For the text-containing cell, return its midpoint in (X, Y) coordinate format. 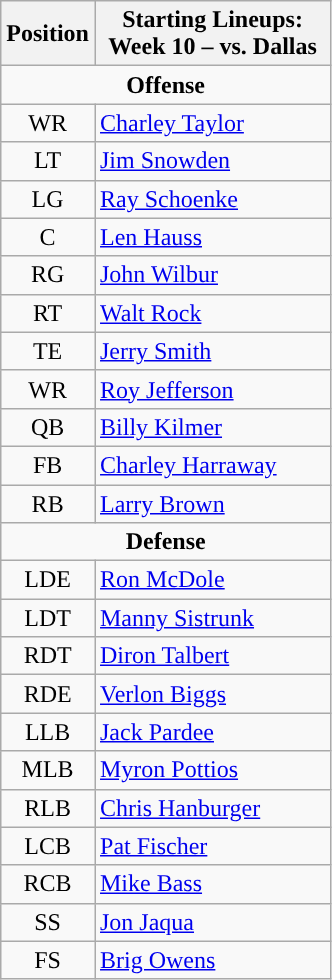
Billy Kilmer (212, 427)
Roy Jefferson (212, 389)
Jon Jaqua (212, 922)
Diron Talbert (212, 656)
LG (48, 199)
RDT (48, 656)
Starting Lineups: Week 10 – vs. Dallas (212, 34)
LDE (48, 580)
Larry Brown (212, 503)
RG (48, 275)
Offense (166, 85)
Jerry Smith (212, 351)
C (48, 237)
RLB (48, 808)
Jack Pardee (212, 732)
Pat Fischer (212, 846)
TE (48, 351)
Mike Bass (212, 884)
Chris Hanburger (212, 808)
Defense (166, 542)
FS (48, 960)
Walt Rock (212, 313)
Ray Schoenke (212, 199)
Manny Sistrunk (212, 618)
QB (48, 427)
Len Hauss (212, 237)
RCB (48, 884)
LT (48, 161)
LLB (48, 732)
LDT (48, 618)
Myron Pottios (212, 770)
Ron McDole (212, 580)
MLB (48, 770)
LCB (48, 846)
Brig Owens (212, 960)
Jim Snowden (212, 161)
RT (48, 313)
Position (48, 34)
Charley Harraway (212, 465)
SS (48, 922)
RB (48, 503)
Charley Taylor (212, 123)
John Wilbur (212, 275)
RDE (48, 694)
FB (48, 465)
Verlon Biggs (212, 694)
